Return (x, y) of the center of cell containing provided text 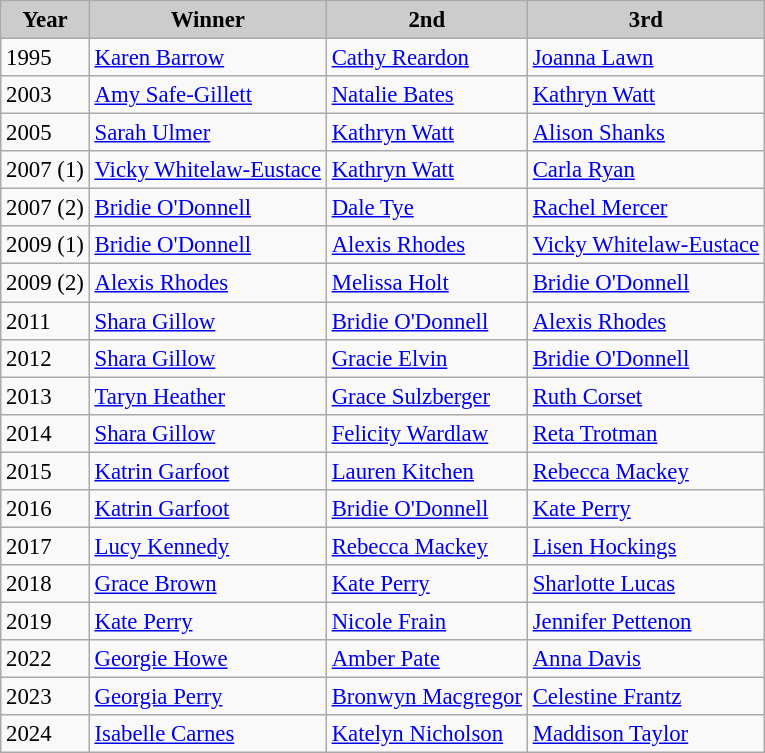
2023 (45, 697)
Felicity Wardlaw (426, 433)
2009 (1) (45, 245)
Cathy Reardon (426, 58)
2005 (45, 133)
Joanna Lawn (646, 58)
2007 (1) (45, 170)
2012 (45, 358)
2nd (426, 20)
Ruth Corset (646, 396)
1995 (45, 58)
2017 (45, 546)
Dale Tye (426, 208)
Reta Trotman (646, 433)
2007 (2) (45, 208)
Georgia Perry (208, 697)
Bronwyn Macgregor (426, 697)
2014 (45, 433)
Gracie Elvin (426, 358)
2016 (45, 509)
Georgie Howe (208, 659)
Grace Sulzberger (426, 396)
2003 (45, 95)
Grace Brown (208, 584)
Winner (208, 20)
2018 (45, 584)
Isabelle Carnes (208, 734)
2013 (45, 396)
Maddison Taylor (646, 734)
Lucy Kennedy (208, 546)
Lauren Kitchen (426, 471)
Carla Ryan (646, 170)
Katelyn Nicholson (426, 734)
Karen Barrow (208, 58)
2015 (45, 471)
Anna Davis (646, 659)
Nicole Frain (426, 621)
Sarah Ulmer (208, 133)
2009 (2) (45, 283)
2024 (45, 734)
Lisen Hockings (646, 546)
Amber Pate (426, 659)
Celestine Frantz (646, 697)
Sharlotte Lucas (646, 584)
Alison Shanks (646, 133)
Rachel Mercer (646, 208)
Year (45, 20)
2019 (45, 621)
2022 (45, 659)
Amy Safe-Gillett (208, 95)
Taryn Heather (208, 396)
2011 (45, 321)
Natalie Bates (426, 95)
Melissa Holt (426, 283)
Jennifer Pettenon (646, 621)
3rd (646, 20)
